Identify which cell holds the provided text, then report its (x, y) central coordinate. 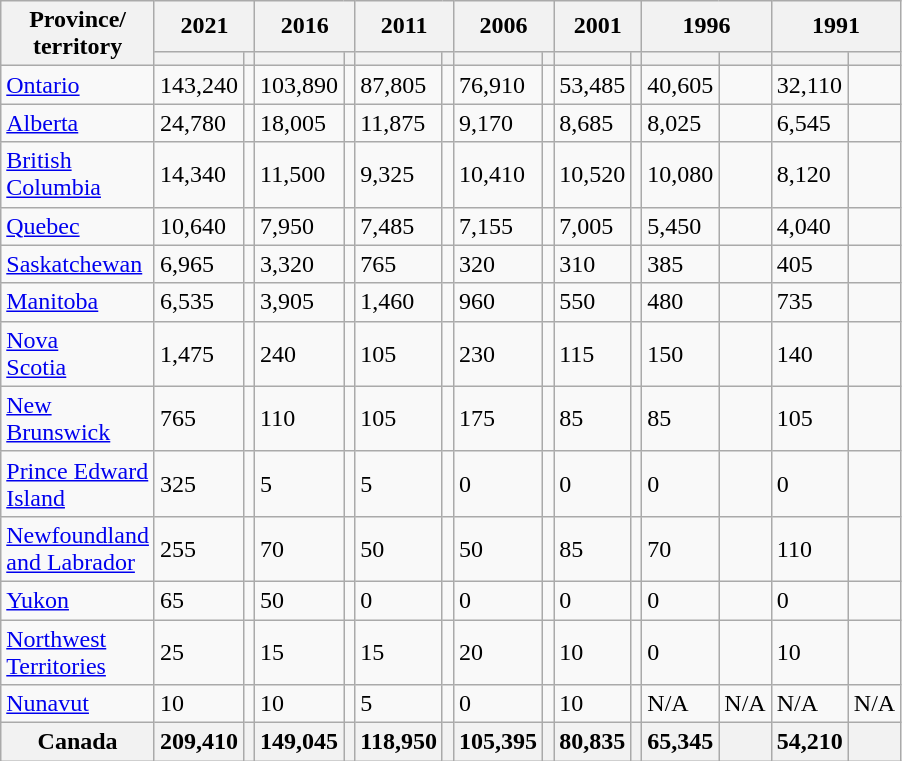
32,110 (810, 85)
115 (592, 354)
7,005 (592, 226)
960 (498, 302)
8,685 (592, 123)
Saskatchewan (78, 264)
10,080 (680, 174)
209,410 (198, 742)
Nunavut (78, 704)
175 (498, 418)
550 (592, 302)
150 (680, 354)
118,950 (399, 742)
9,325 (399, 174)
65,345 (680, 742)
80,835 (592, 742)
310 (592, 264)
10,640 (198, 226)
Prince EdwardIsland (78, 484)
40,605 (680, 85)
230 (498, 354)
1996 (706, 26)
149,045 (300, 742)
4,040 (810, 226)
1991 (836, 26)
11,500 (300, 174)
6,965 (198, 264)
10,520 (592, 174)
Canada (78, 742)
325 (198, 484)
7,155 (498, 226)
140 (810, 354)
54,210 (810, 742)
1,460 (399, 302)
Alberta (78, 123)
2021 (204, 26)
105,395 (498, 742)
2001 (598, 26)
Ontario (78, 85)
25 (198, 652)
7,485 (399, 226)
Quebec (78, 226)
18,005 (300, 123)
24,780 (198, 123)
5,450 (680, 226)
76,910 (498, 85)
3,320 (300, 264)
Manitoba (78, 302)
9,170 (498, 123)
NovaScotia (78, 354)
65 (198, 600)
405 (810, 264)
320 (498, 264)
11,875 (399, 123)
2006 (504, 26)
6,535 (198, 302)
240 (300, 354)
1,475 (198, 354)
385 (680, 264)
10,410 (498, 174)
BritishColumbia (78, 174)
87,805 (399, 85)
255 (198, 548)
143,240 (198, 85)
Province/territory (78, 34)
53,485 (592, 85)
NewBrunswick (78, 418)
Yukon (78, 600)
480 (680, 302)
3,905 (300, 302)
735 (810, 302)
7,950 (300, 226)
2016 (305, 26)
20 (498, 652)
8,120 (810, 174)
6,545 (810, 123)
Newfoundlandand Labrador (78, 548)
14,340 (198, 174)
2011 (404, 26)
8,025 (680, 123)
NorthwestTerritories (78, 652)
103,890 (300, 85)
